Capture the cell that displays the provided text and extract its [X, Y] central coordinate. 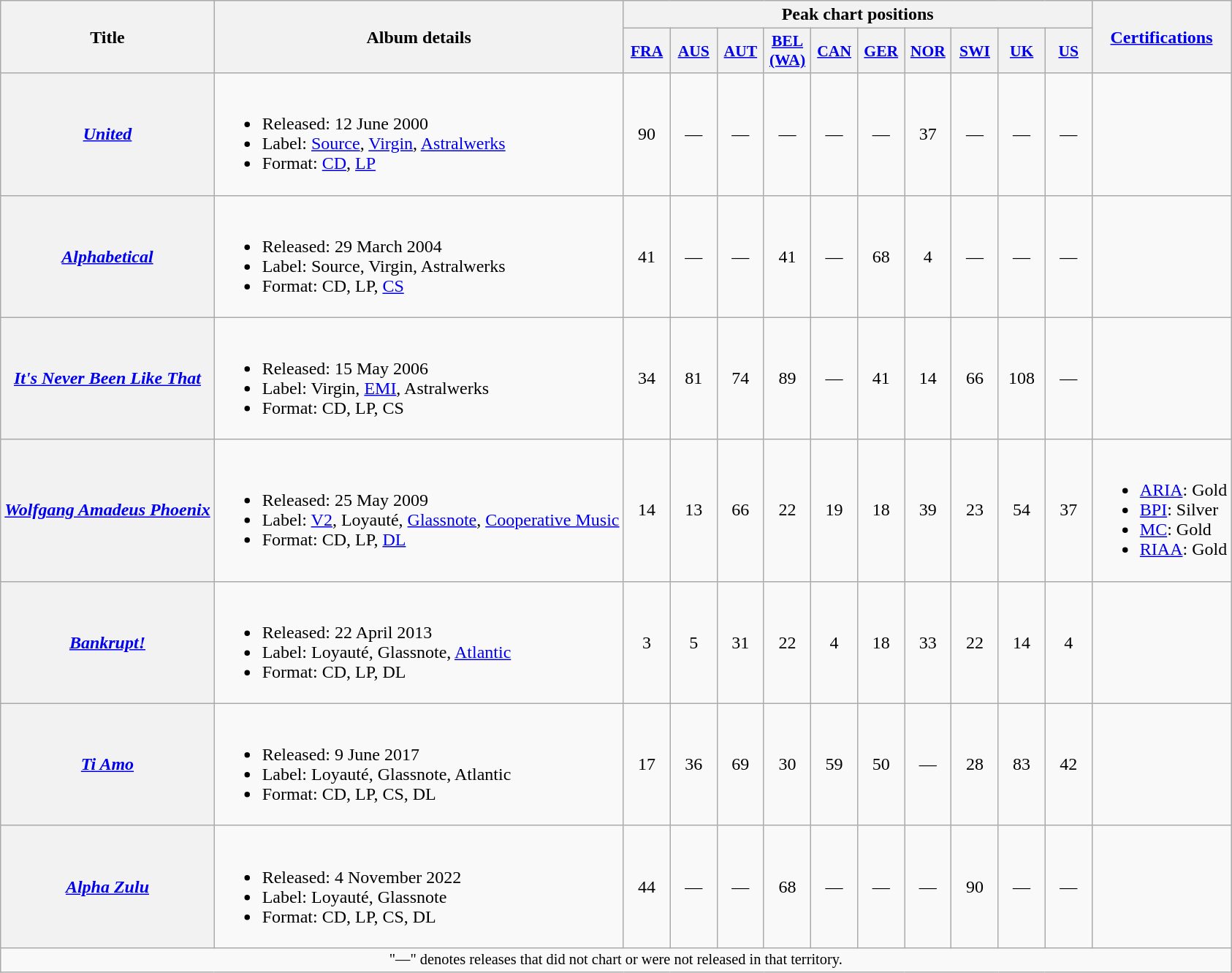
ARIA: GoldBPI: SilverMC: GoldRIAA: Gold [1161, 510]
3 [647, 642]
Alphabetical [107, 256]
Released: 22 April 2013Label: Loyauté, Glassnote, AtlanticFormat: CD, LP, DL [419, 642]
59 [834, 765]
31 [740, 642]
89 [787, 379]
81 [693, 379]
83 [1022, 765]
US [1068, 51]
44 [647, 886]
Album details [419, 37]
Released: 15 May 2006Label: Virgin, EMI, AstralwerksFormat: CD, LP, CS [419, 379]
30 [787, 765]
39 [928, 510]
BEL(WA) [787, 51]
Released: 4 November 2022Label: Loyauté, GlassnoteFormat: CD, LP, CS, DL [419, 886]
SWI [975, 51]
GER [881, 51]
AUS [693, 51]
Alpha Zulu [107, 886]
Bankrupt! [107, 642]
108 [1022, 379]
23 [975, 510]
5 [693, 642]
Title [107, 37]
Released: 25 May 2009Label: V2, Loyauté, Glassnote, Cooperative MusicFormat: CD, LP, DL [419, 510]
Released: 12 June 2000Label: Source, Virgin, AstralwerksFormat: CD, LP [419, 135]
Wolfgang Amadeus Phoenix [107, 510]
36 [693, 765]
54 [1022, 510]
17 [647, 765]
74 [740, 379]
It's Never Been Like That [107, 379]
FRA [647, 51]
Certifications [1161, 37]
Ti Amo [107, 765]
42 [1068, 765]
United [107, 135]
UK [1022, 51]
69 [740, 765]
19 [834, 510]
Released: 29 March 2004Label: Source, Virgin, AstralwerksFormat: CD, LP, CS [419, 256]
28 [975, 765]
13 [693, 510]
50 [881, 765]
Released: 9 June 2017Label: Loyauté, Glassnote, AtlanticFormat: CD, LP, CS, DL [419, 765]
34 [647, 379]
CAN [834, 51]
AUT [740, 51]
Peak chart positions [858, 15]
33 [928, 642]
"—" denotes releases that did not chart or were not released in that territory. [616, 960]
NOR [928, 51]
